Determine the (X, Y) coordinate at the center of the cell enclosing the given text.  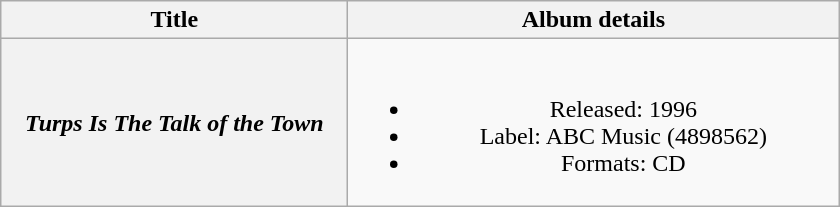
Released: 1996Label: ABC Music (4898562)Formats: CD (594, 122)
Turps Is The Talk of the Town (174, 122)
Title (174, 20)
Album details (594, 20)
